Capture the cell that displays the provided text and extract its [X, Y] central coordinate. 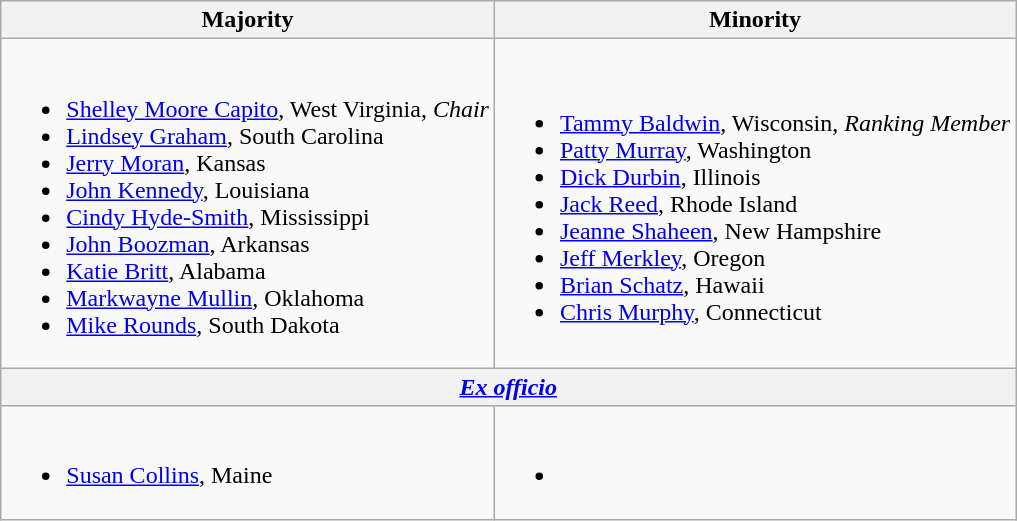
Susan Collins, Maine [248, 462]
Minority [754, 20]
Majority [248, 20]
Ex officio [508, 387]
